Scan for the cell matching the given text and deliver its [x, y] coordinate at center. 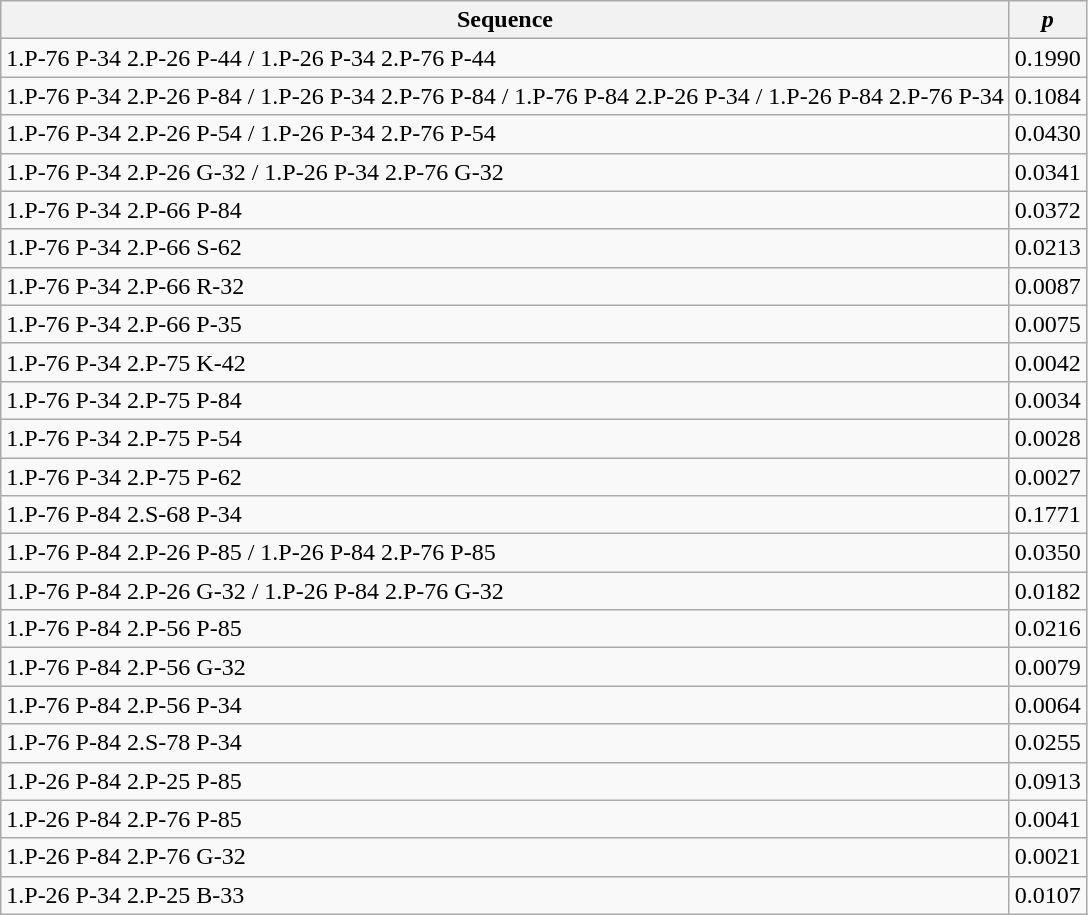
0.0255 [1048, 743]
0.0182 [1048, 591]
0.0372 [1048, 210]
Sequence [506, 20]
1.P-76 P-84 2.S-68 P-34 [506, 515]
1.P-76 P-34 2.P-26 G-32 / 1.P-26 P-34 2.P-76 G-32 [506, 172]
0.0034 [1048, 400]
0.0027 [1048, 477]
1.P-76 P-84 2.S-78 P-34 [506, 743]
1.P-76 P-34 2.P-75 P-62 [506, 477]
1.P-26 P-84 2.P-25 P-85 [506, 781]
0.0350 [1048, 553]
0.0028 [1048, 438]
0.0087 [1048, 286]
0.1990 [1048, 58]
1.P-76 P-84 2.P-26 G-32 / 1.P-26 P-84 2.P-76 G-32 [506, 591]
0.0075 [1048, 324]
0.0042 [1048, 362]
1.P-76 P-34 2.P-66 R-32 [506, 286]
0.0216 [1048, 629]
0.0913 [1048, 781]
0.1771 [1048, 515]
1.P-76 P-34 2.P-66 P-35 [506, 324]
0.0041 [1048, 819]
1.P-26 P-34 2.P-25 B-33 [506, 895]
0.0021 [1048, 857]
1.P-76 P-84 2.P-56 P-34 [506, 705]
0.1084 [1048, 96]
1.P-76 P-84 2.P-26 P-85 / 1.P-26 P-84 2.P-76 P-85 [506, 553]
0.0430 [1048, 134]
1.P-26 P-84 2.P-76 G-32 [506, 857]
1.P-76 P-34 2.P-75 P-84 [506, 400]
1.P-76 P-34 2.P-66 P-84 [506, 210]
1.P-76 P-34 2.P-75 P-54 [506, 438]
1.P-76 P-34 2.P-26 P-84 / 1.P-26 P-34 2.P-76 P-84 / 1.P-76 P-84 2.P-26 P-34 / 1.P-26 P-84 2.P-76 P-34 [506, 96]
0.0213 [1048, 248]
p [1048, 20]
1.P-26 P-84 2.P-76 P-85 [506, 819]
1.P-76 P-34 2.P-26 P-54 / 1.P-26 P-34 2.P-76 P-54 [506, 134]
1.P-76 P-84 2.P-56 P-85 [506, 629]
0.0079 [1048, 667]
1.P-76 P-84 2.P-56 G-32 [506, 667]
0.0107 [1048, 895]
0.0341 [1048, 172]
1.P-76 P-34 2.P-75 K-42 [506, 362]
1.P-76 P-34 2.P-66 S-62 [506, 248]
1.P-76 P-34 2.P-26 P-44 / 1.P-26 P-34 2.P-76 P-44 [506, 58]
0.0064 [1048, 705]
